Return the (X, Y) coordinate for the center point of the cell that contains the specified text.  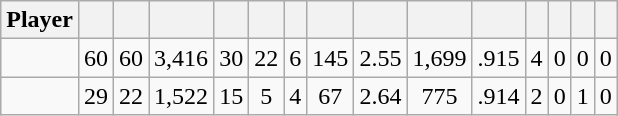
1,699 (440, 58)
.915 (498, 58)
67 (330, 96)
30 (232, 58)
15 (232, 96)
5 (266, 96)
.914 (498, 96)
1,522 (182, 96)
1 (582, 96)
Player (40, 20)
2.55 (380, 58)
2 (536, 96)
2.64 (380, 96)
3,416 (182, 58)
775 (440, 96)
145 (330, 58)
6 (296, 58)
29 (96, 96)
